Output the [X, Y] coordinate of the center of the cell containing the given text.  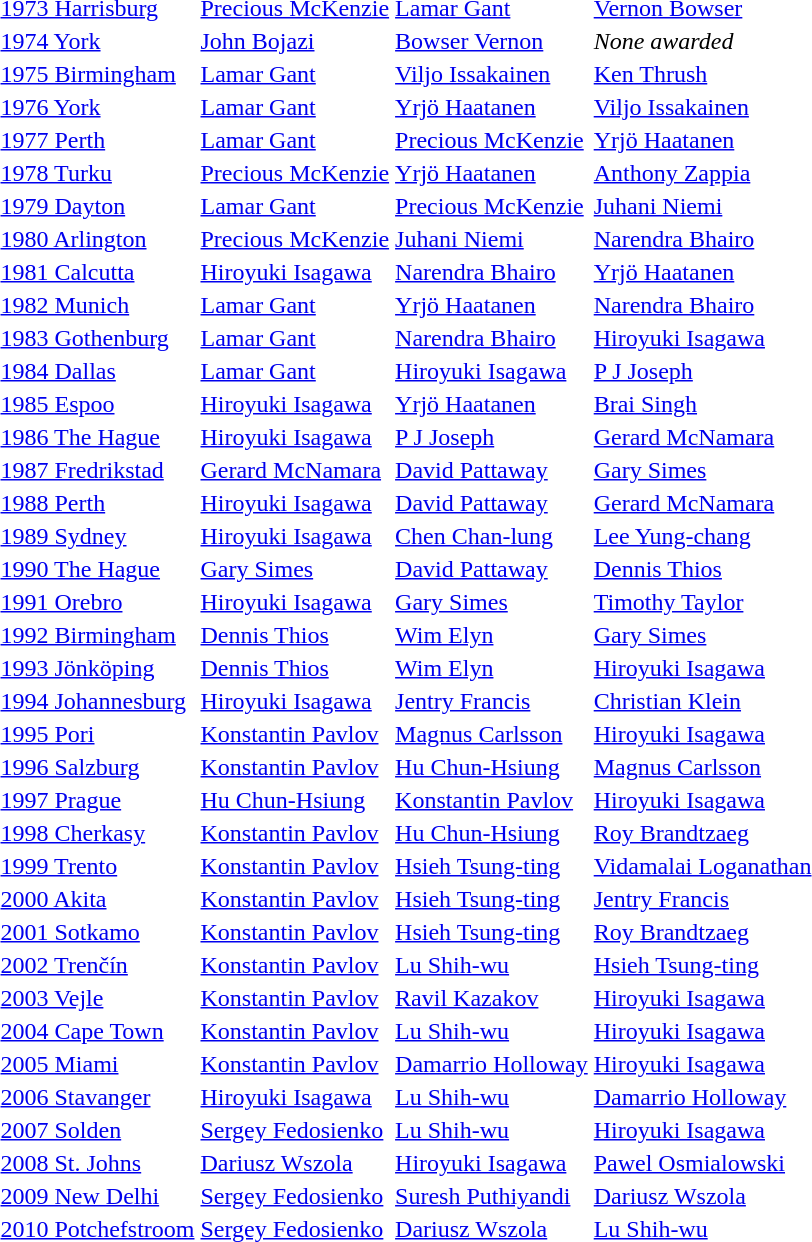
John Bojazi [295, 41]
Jentry Francis [492, 701]
P J Joseph [492, 437]
Viljo Issakainen [492, 74]
Bowser Vernon [492, 41]
Suresh Puthiyandi [492, 1196]
Ravil Kazakov [492, 998]
Chen Chan-lung [492, 536]
Magnus Carlsson [492, 734]
Gerard McNamara [295, 470]
Juhani Niemi [492, 239]
Damarrio Holloway [492, 1064]
Dariusz Wszola [295, 1163]
